For the text-containing cell, return its midpoint in [x, y] coordinate format. 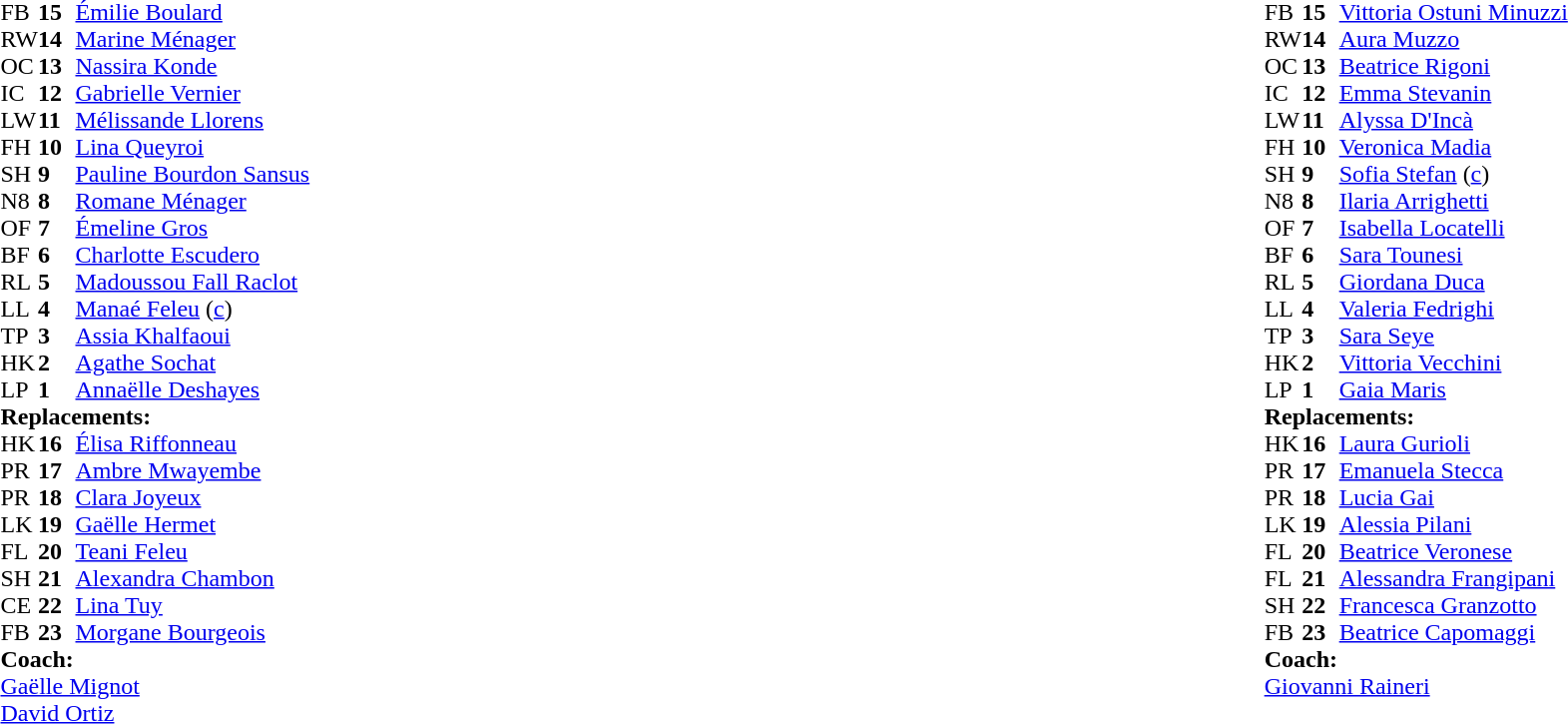
Giordana Duca [1453, 282]
Lucia Gai [1453, 497]
Veronica Madia [1453, 148]
Élisa Riffonneau [194, 443]
Beatrice Veronese [1453, 551]
Alessia Pilani [1453, 525]
Emma Stevanin [1453, 94]
Gabrielle Vernier [194, 94]
Teani Feleu [194, 551]
Charlotte Escudero [194, 256]
Alessandra Frangipani [1453, 579]
Annaëlle Deshayes [194, 389]
Giovanni Raineri [1416, 687]
Romane Ménager [194, 202]
Ambre Mwayembe [194, 471]
Emanuela Stecca [1453, 471]
Assia Khalfaoui [194, 336]
Beatrice Rigoni [1453, 66]
Clara Joyeux [194, 497]
Nassira Konde [194, 66]
Sara Tounesi [1453, 256]
Marine Ménager [194, 40]
Morgane Bourgeois [194, 633]
Mélissande Llorens [194, 120]
Beatrice Capomaggi [1453, 633]
Madoussou Fall Raclot [194, 282]
Lina Queyroi [194, 148]
Gaëlle Hermet [194, 525]
Sofia Stefan (c) [1453, 174]
Aura Muzzo [1453, 40]
Émeline Gros [194, 228]
Laura Gurioli [1453, 443]
Sara Seye [1453, 336]
Agathe Sochat [194, 363]
Francesca Granzotto [1453, 605]
Pauline Bourdon Sansus [194, 174]
Vittoria Vecchini [1453, 363]
Valeria Fedrighi [1453, 310]
Alexandra Chambon [194, 579]
Lina Tuy [194, 605]
Alyssa D'Incà [1453, 120]
Gaia Maris [1453, 389]
Ilaria Arrighetti [1453, 202]
Manaé Feleu (c) [194, 310]
CE [19, 605]
Isabella Locatelli [1453, 228]
